Scan for the cell matching the given text and deliver its (X, Y) coordinate at center. 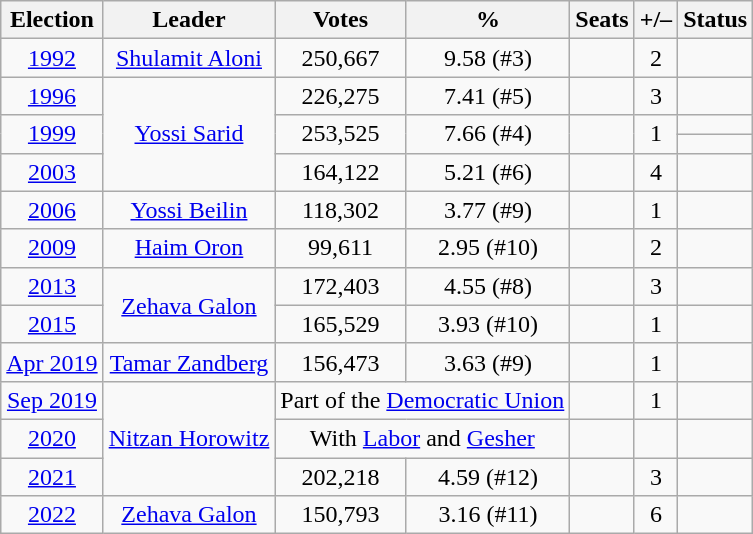
172,403 (340, 286)
Yossi Sarid (189, 134)
Election (52, 20)
3.16 (#11) (488, 515)
1999 (52, 134)
226,275 (340, 96)
118,302 (340, 210)
Seats (602, 20)
99,611 (340, 248)
Tamar Zandberg (189, 362)
Sep 2019 (52, 400)
3.63 (#9) (488, 362)
Leader (189, 20)
4.55 (#8) (488, 286)
2020 (52, 438)
7.41 (#5) (488, 96)
Apr 2019 (52, 362)
156,473 (340, 362)
2.95 (#10) (488, 248)
Haim Oron (189, 248)
2015 (52, 324)
Status (716, 20)
Nitzan Horowitz (189, 438)
202,218 (340, 477)
9.58 (#3) (488, 58)
253,525 (340, 134)
2022 (52, 515)
1992 (52, 58)
3.93 (#10) (488, 324)
3.77 (#9) (488, 210)
% (488, 20)
Votes (340, 20)
4 (656, 172)
Part of the Democratic Union (422, 400)
150,793 (340, 515)
+/– (656, 20)
250,667 (340, 58)
Shulamit Aloni (189, 58)
2003 (52, 172)
164,122 (340, 172)
1996 (52, 96)
2013 (52, 286)
2006 (52, 210)
5.21 (#6) (488, 172)
2009 (52, 248)
Yossi Beilin (189, 210)
With Labor and Gesher (422, 438)
6 (656, 515)
165,529 (340, 324)
2021 (52, 477)
7.66 (#4) (488, 134)
4.59 (#12) (488, 477)
